For the text-containing cell, return its midpoint in [x, y] coordinate format. 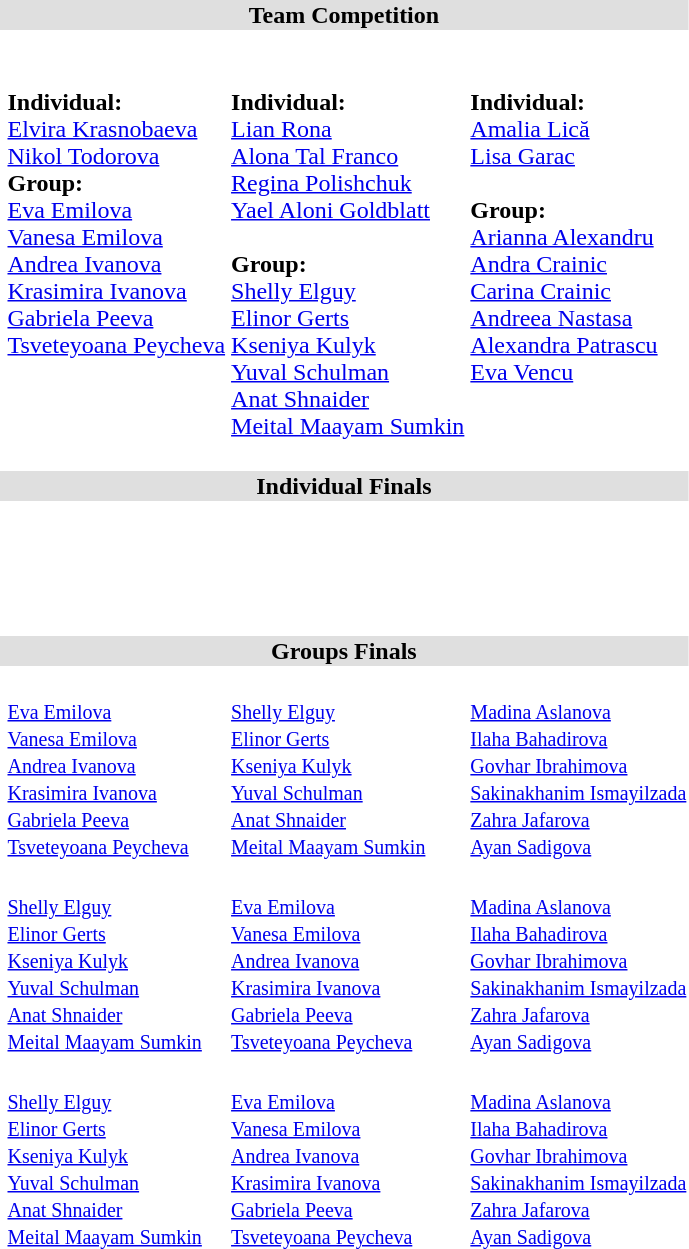
Groups Finals [344, 651]
Individual: Amalia Lică Lisa GaracGroup: Arianna Alexandru Andra Crainic Carina Crainic Andreea Nastasa Alexandra Patrascu Eva Vencu [578, 250]
Individual Finals [344, 486]
Individual: Elvira Krasnobaeva Nikol TodorovaGroup: Eva Emilova Vanesa Emilova Andrea Ivanova Krasimira Ivanova Gabriela Peeva Tsveteyoana Peycheva [116, 250]
Team Competition [344, 15]
